Return the [x, y] coordinate for the center point of the cell that contains the specified text.  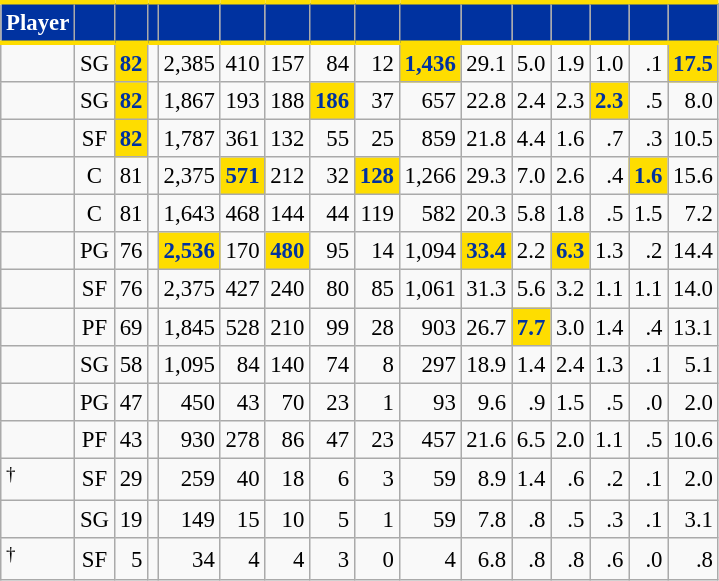
930 [189, 439]
157 [288, 62]
5.6 [532, 289]
99 [332, 327]
6.3 [570, 251]
2,536 [189, 251]
6 [332, 479]
55 [332, 139]
3.0 [570, 327]
32 [332, 176]
6.8 [486, 559]
9.6 [486, 402]
1,643 [189, 214]
450 [189, 402]
18 [288, 479]
95 [332, 251]
0 [376, 559]
1,095 [189, 364]
571 [242, 176]
1,061 [430, 289]
140 [288, 364]
859 [430, 139]
74 [332, 364]
70 [288, 402]
144 [288, 214]
193 [242, 101]
31.3 [486, 289]
13.1 [693, 327]
14.4 [693, 251]
1,436 [430, 62]
1,845 [189, 327]
44 [332, 214]
427 [242, 289]
480 [288, 251]
8.9 [486, 479]
410 [242, 62]
1.0 [610, 62]
12 [376, 62]
17.5 [693, 62]
132 [288, 139]
7.0 [532, 176]
8 [376, 364]
15.6 [693, 176]
1,867 [189, 101]
1.9 [570, 62]
19 [130, 519]
18.9 [486, 364]
903 [430, 327]
468 [242, 214]
21.8 [486, 139]
58 [130, 364]
240 [288, 289]
7.7 [532, 327]
29.1 [486, 62]
Player [38, 22]
2.6 [570, 176]
278 [242, 439]
7.2 [693, 214]
14 [376, 251]
86 [288, 439]
2,385 [189, 62]
1,094 [430, 251]
14.0 [693, 289]
5.1 [693, 364]
85 [376, 289]
149 [189, 519]
5.0 [532, 62]
29.3 [486, 176]
10.5 [693, 139]
33.4 [486, 251]
15 [242, 519]
170 [242, 251]
10 [288, 519]
128 [376, 176]
69 [130, 327]
22.8 [486, 101]
80 [332, 289]
7.8 [486, 519]
210 [288, 327]
1.8 [570, 214]
25 [376, 139]
6.5 [532, 439]
34 [189, 559]
528 [242, 327]
186 [332, 101]
26.7 [486, 327]
.7 [610, 139]
2.2 [532, 251]
1,266 [430, 176]
21.6 [486, 439]
188 [288, 101]
37 [376, 101]
457 [430, 439]
1,787 [189, 139]
4.4 [532, 139]
.9 [532, 402]
28 [376, 327]
10.6 [693, 439]
582 [430, 214]
212 [288, 176]
259 [189, 479]
297 [430, 364]
657 [430, 101]
29 [130, 479]
5.8 [532, 214]
40 [242, 479]
8.0 [693, 101]
3.1 [693, 519]
3.2 [570, 289]
119 [376, 214]
361 [242, 139]
93 [430, 402]
20.3 [486, 214]
